Locate the cell with the specified text and output its [X, Y] center coordinate. 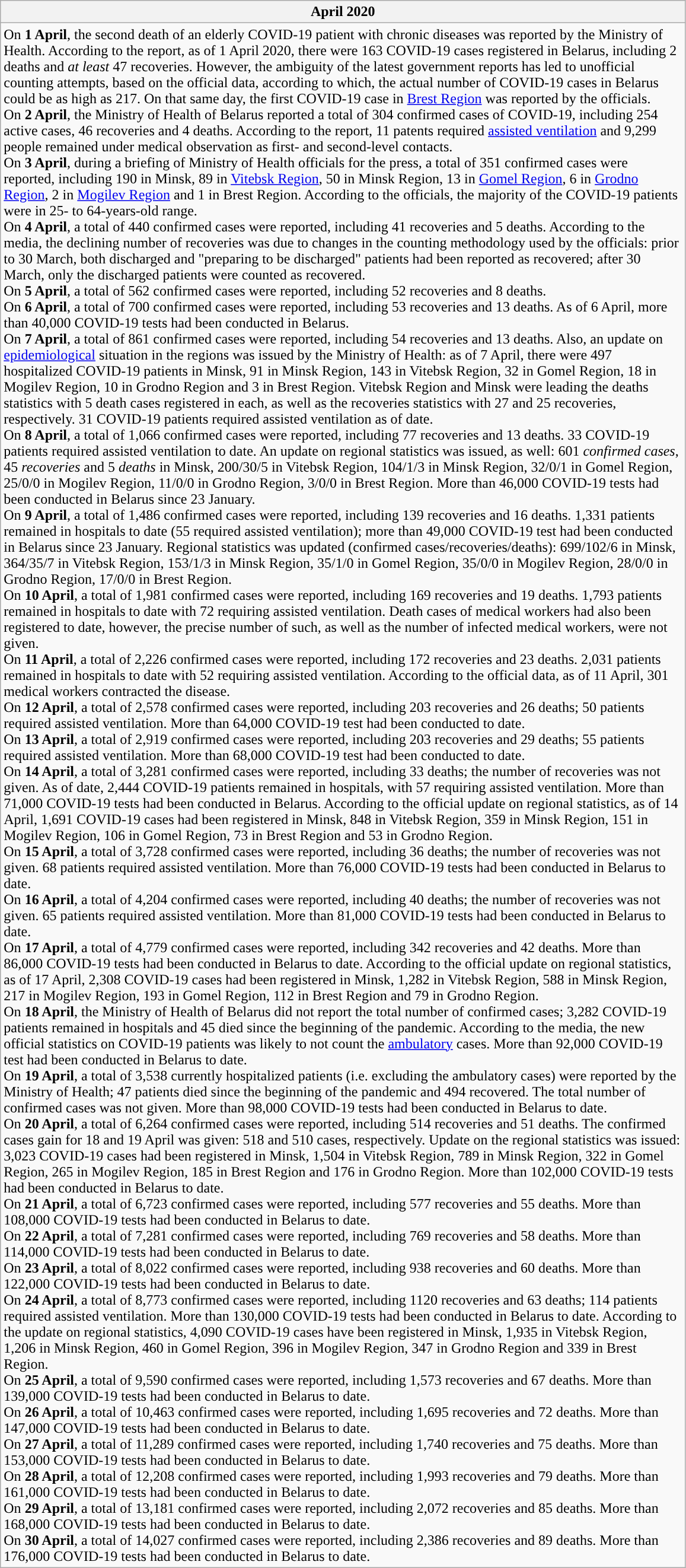
April 2020 [343, 12]
